Identify which cell holds the provided text, then report its [X, Y] central coordinate. 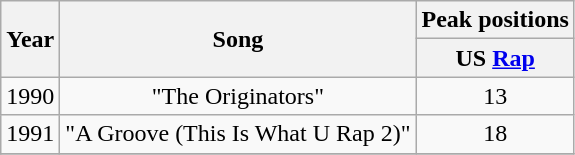
US Rap [495, 58]
Year [30, 39]
1991 [30, 134]
"A Groove (This Is What U Rap 2)" [238, 134]
13 [495, 96]
1990 [30, 96]
18 [495, 134]
Song [238, 39]
"The Originators" [238, 96]
Peak positions [495, 20]
